From the cell containing the given text, extract its center point as (x, y) coordinate. 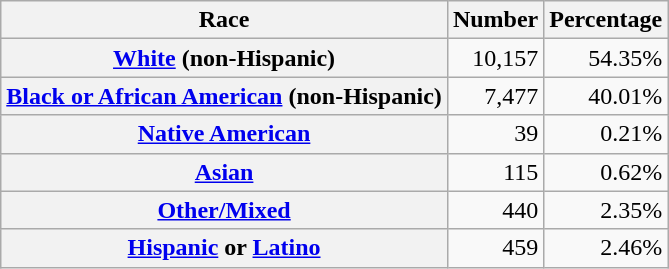
459 (495, 248)
Black or African American (non-Hispanic) (224, 96)
Percentage (606, 20)
7,477 (495, 96)
Number (495, 20)
54.35% (606, 58)
Native American (224, 134)
0.21% (606, 134)
115 (495, 172)
2.35% (606, 210)
10,157 (495, 58)
40.01% (606, 96)
2.46% (606, 248)
Race (224, 20)
Other/Mixed (224, 210)
440 (495, 210)
White (non-Hispanic) (224, 58)
Asian (224, 172)
39 (495, 134)
Hispanic or Latino (224, 248)
0.62% (606, 172)
